Return the [x, y] coordinate for the center point of the cell that contains the specified text.  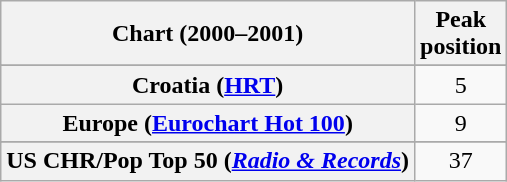
Croatia (HRT) [208, 85]
US CHR/Pop Top 50 (Radio & Records) [208, 161]
Chart (2000–2001) [208, 34]
Europe (Eurochart Hot 100) [208, 123]
9 [461, 123]
Peakposition [461, 34]
5 [461, 85]
37 [461, 161]
